Return (X, Y) of the center of cell containing provided text 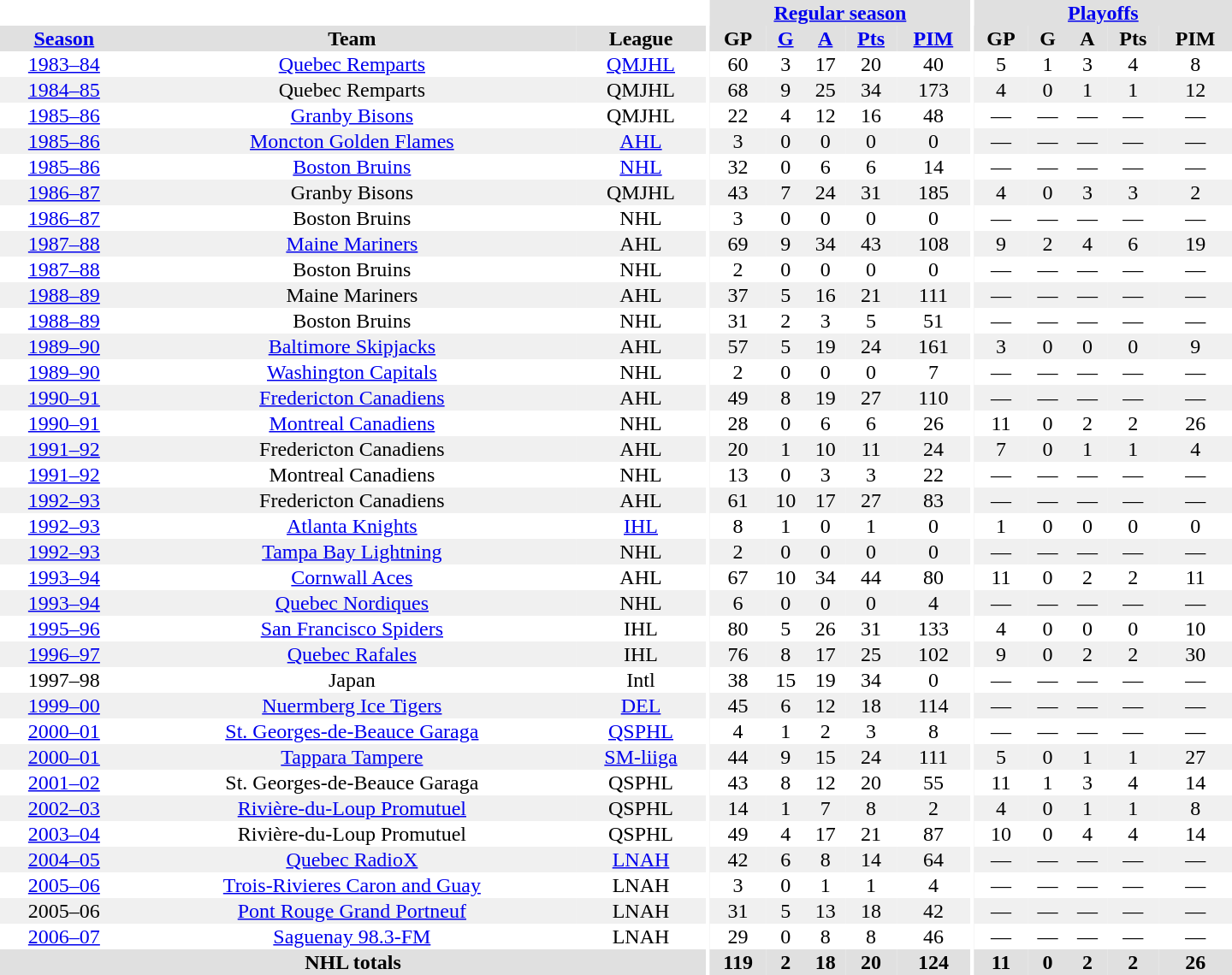
Saguenay 98.3-FM (352, 937)
League (641, 38)
San Francisco Spiders (352, 629)
51 (933, 321)
Moncton Golden Flames (352, 141)
114 (933, 706)
30 (1195, 654)
SM-liiga (641, 757)
57 (737, 346)
Quebec Nordiques (352, 603)
119 (737, 962)
Quebec RadioX (352, 860)
28 (737, 423)
1997–98 (64, 680)
1995–96 (64, 629)
38 (737, 680)
110 (933, 398)
173 (933, 90)
124 (933, 962)
Intl (641, 680)
NHL totals (352, 962)
1999–00 (64, 706)
Cornwall Aces (352, 577)
161 (933, 346)
1984–85 (64, 90)
83 (933, 500)
2006–07 (64, 937)
Nuermberg Ice Tigers (352, 706)
185 (933, 192)
68 (737, 90)
Pont Rouge Grand Portneuf (352, 911)
133 (933, 629)
32 (737, 167)
Quebec Rafales (352, 654)
64 (933, 860)
Team (352, 38)
2004–05 (64, 860)
Tampa Bay Lightning (352, 552)
Baltimore Skipjacks (352, 346)
87 (933, 834)
46 (933, 937)
Washington Capitals (352, 372)
108 (933, 244)
2001–02 (64, 783)
Trois-Rivieres Caron and Guay (352, 885)
1983–84 (64, 64)
Playoffs (1104, 13)
61 (737, 500)
48 (933, 115)
Atlanta Knights (352, 526)
60 (737, 64)
2002–03 (64, 808)
Tappara Tampere (352, 757)
29 (737, 937)
2003–04 (64, 834)
37 (737, 295)
Japan (352, 680)
55 (933, 783)
1996–97 (64, 654)
102 (933, 654)
45 (737, 706)
Regular season (840, 13)
67 (737, 577)
76 (737, 654)
69 (737, 244)
DEL (641, 706)
40 (933, 64)
Season (64, 38)
